Scan for the cell matching the given text and deliver its [X, Y] coordinate at center. 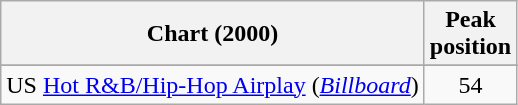
54 [470, 85]
Peakposition [470, 34]
US Hot R&B/Hip-Hop Airplay (Billboard) [213, 85]
Chart (2000) [213, 34]
